For the text-containing cell, return its midpoint in [x, y] coordinate format. 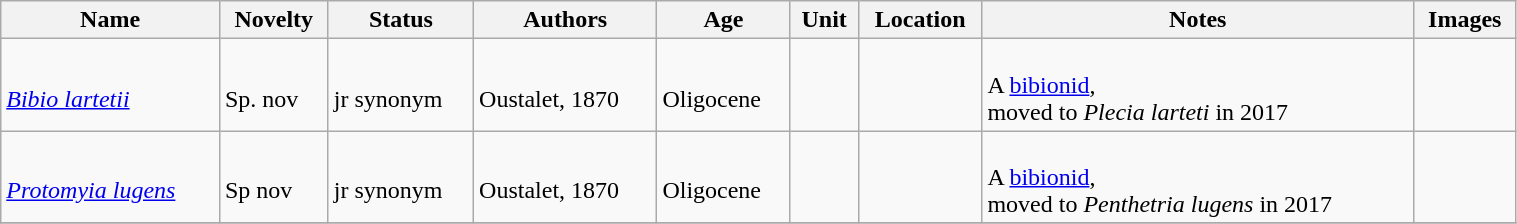
Location [920, 20]
Sp nov [274, 177]
Protomyia lugens [110, 177]
Age [724, 20]
Novelty [274, 20]
Status [400, 20]
A bibionid, moved to Penthetria lugens in 2017 [1198, 177]
A bibionid, moved to Plecia larteti in 2017 [1198, 85]
Bibio lartetii [110, 85]
Notes [1198, 20]
Sp. nov [274, 85]
Name [110, 20]
Unit [824, 20]
Images [1465, 20]
Authors [566, 20]
